Extract the [X, Y] coordinate from the center of the cell holding the provided text.  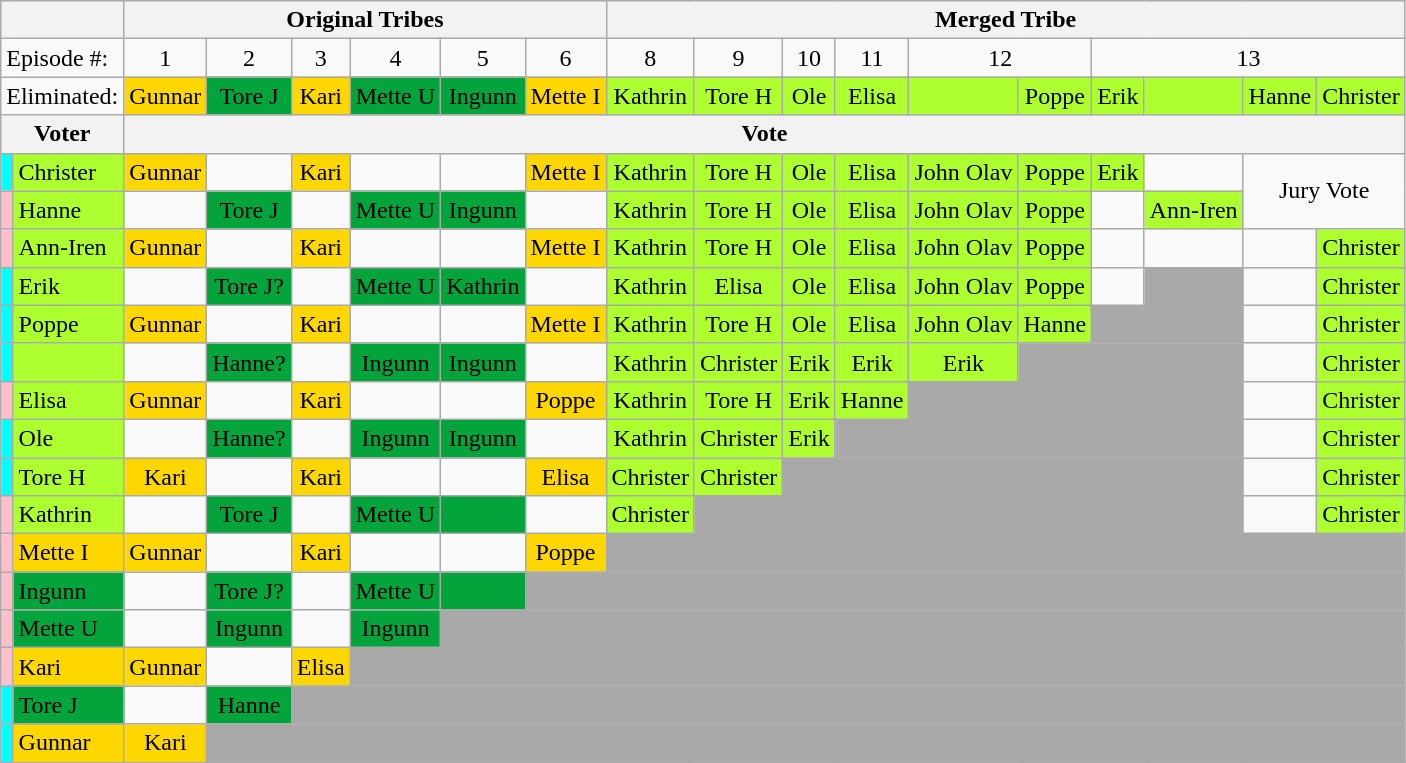
Jury Vote [1324, 191]
6 [566, 58]
8 [650, 58]
12 [1000, 58]
Eliminated: [62, 96]
4 [395, 58]
Merged Tribe [1006, 20]
1 [166, 58]
13 [1249, 58]
Episode #: [62, 58]
Vote [764, 134]
3 [320, 58]
Original Tribes [365, 20]
11 [872, 58]
9 [738, 58]
5 [483, 58]
Voter [62, 134]
2 [249, 58]
10 [809, 58]
